For the text-containing cell, return its midpoint in [X, Y] coordinate format. 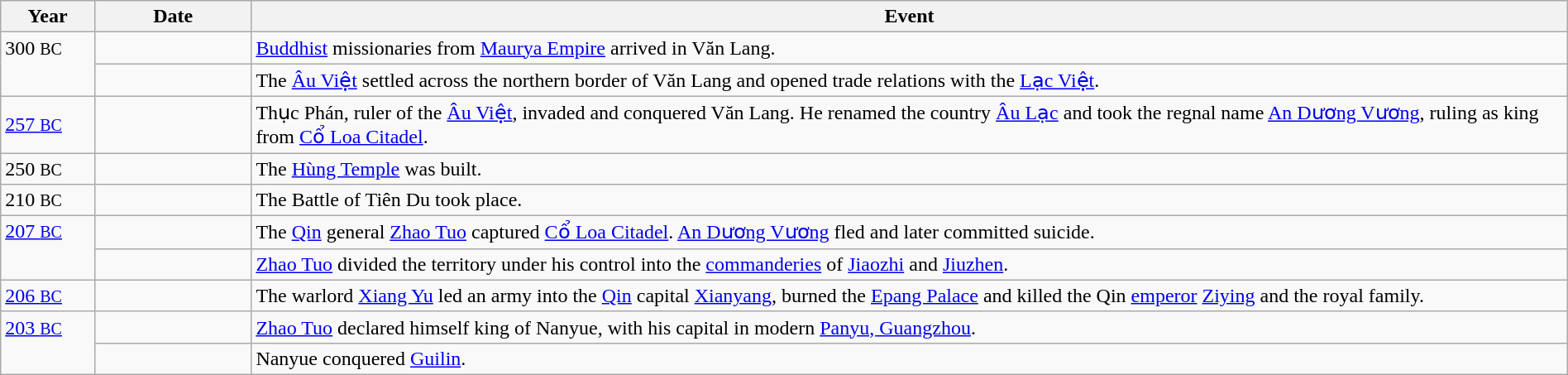
The warlord Xiang Yu led an army into the Qin capital Xianyang, burned the Epang Palace and killed the Qin emperor Ziying and the royal family. [910, 296]
203 BC [48, 343]
Year [48, 17]
The Qin general Zhao Tuo captured Cổ Loa Citadel. An Dương Vương fled and later committed suicide. [910, 233]
Buddhist missionaries from Maurya Empire arrived in Văn Lang. [910, 48]
210 BC [48, 200]
207 BC [48, 248]
Event [910, 17]
206 BC [48, 296]
Zhao Tuo declared himself king of Nanyue, with his capital in modern Panyu, Guangzhou. [910, 327]
250 BC [48, 168]
Zhao Tuo divided the territory under his control into the commanderies of Jiaozhi and Jiuzhen. [910, 264]
The Âu Việt settled across the northern border of Văn Lang and opened trade relations with the Lạc Việt. [910, 80]
Nanyue conquered Guilin. [910, 358]
The Battle of Tiên Du took place. [910, 200]
The Hùng Temple was built. [910, 168]
257 BC [48, 124]
300 BC [48, 65]
Date [172, 17]
